Determine the [x, y] coordinate at the center of the cell enclosing the given text.  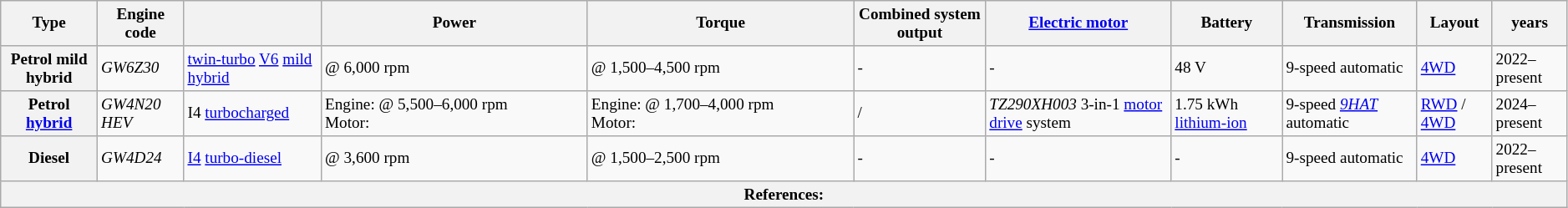
GW4D24 [140, 159]
I4 turbocharged [252, 114]
Transmission [1350, 23]
Type [49, 23]
I4 turbo-diesel [252, 159]
Torque [720, 23]
/ [920, 114]
References: [784, 195]
Engine: @ 1,700–4,000 rpmMotor: [720, 114]
twin-turbo V6 mild hybrid [252, 68]
@ 6,000 rpm [454, 68]
Diesel [49, 159]
@ 1,500–2,500 rpm [720, 159]
GW6Z30 [140, 68]
GW4N20 HEV [140, 114]
Engine code [140, 23]
RWD / 4WD [1454, 114]
Engine: @ 5,500–6,000 rpmMotor: [454, 114]
Petrol mild hybrid [49, 68]
1.75 kWh lithium-ion [1226, 114]
Layout [1454, 23]
2024–present [1530, 114]
TZ290XH003 3-in-1 motor drive system [1078, 114]
Battery [1226, 23]
9-speed 9HAT automatic [1350, 114]
years [1530, 23]
Combined system output [920, 23]
Power [454, 23]
Electric motor [1078, 23]
@ 3,600 rpm [454, 159]
Petrol hybrid [49, 114]
48 V [1226, 68]
@ 1,500–4,500 rpm [720, 68]
